From the cell containing the given text, extract its center point as (X, Y) coordinate. 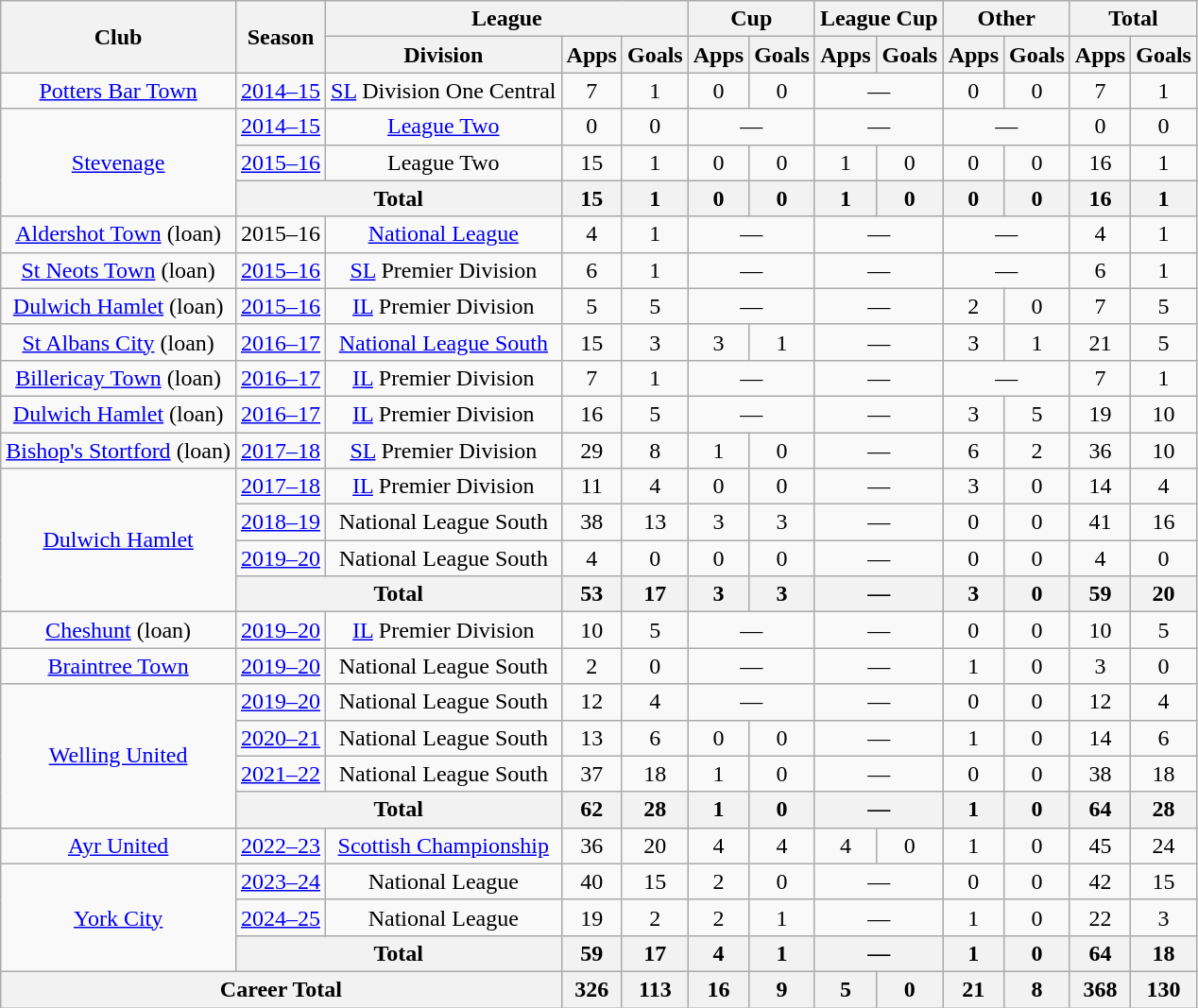
Ayr United (119, 846)
Cheshunt (loan) (119, 630)
113 (655, 989)
Cup (751, 19)
37 (591, 774)
40 (591, 881)
Division (444, 55)
29 (591, 451)
York City (119, 917)
41 (1100, 522)
Other (1006, 19)
Dulwich Hamlet (119, 540)
Season (280, 37)
2022–23 (280, 846)
45 (1100, 846)
Billericay Town (loan) (119, 378)
Career Total (282, 989)
SL Division One Central (444, 91)
League Cup (879, 19)
368 (1100, 989)
Aldershot Town (loan) (119, 234)
Stevenage (119, 162)
62 (591, 810)
2018–19 (280, 522)
2023–24 (280, 881)
League (507, 19)
22 (1100, 917)
Braintree Town (119, 666)
11 (591, 487)
Club (119, 37)
St Neots Town (loan) (119, 270)
Potters Bar Town (119, 91)
2020–21 (280, 738)
Welling United (119, 756)
53 (591, 594)
St Albans City (loan) (119, 342)
130 (1164, 989)
9 (782, 989)
Scottish Championship (444, 846)
42 (1100, 881)
326 (591, 989)
2024–25 (280, 917)
2021–22 (280, 774)
24 (1164, 846)
Bishop's Stortford (loan) (119, 451)
